Output the (x, y) coordinate of the center of the cell containing the given text.  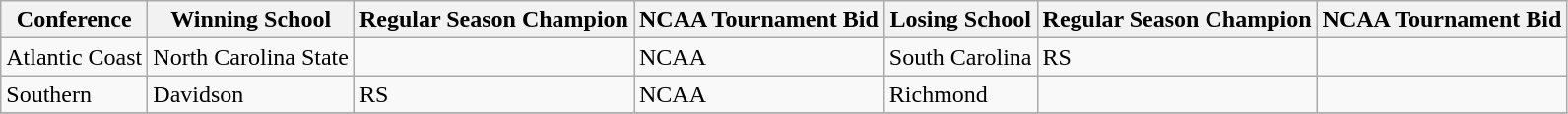
Losing School (960, 20)
Richmond (960, 94)
Winning School (251, 20)
North Carolina State (251, 57)
Atlantic Coast (75, 57)
Conference (75, 20)
Southern (75, 94)
South Carolina (960, 57)
Davidson (251, 94)
